Provide the [X, Y] coordinate of the cell's center where the given text is located.  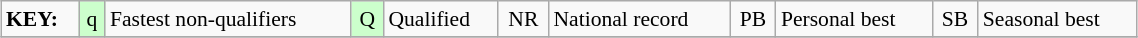
PB [753, 19]
Fastest non-qualifiers [228, 19]
Seasonal best [1058, 19]
Qualified [440, 19]
KEY: [40, 19]
Personal best [854, 19]
NR [523, 19]
Q [367, 19]
q [92, 19]
National record [639, 19]
SB [955, 19]
